Scan for the cell matching the given text and deliver its (X, Y) coordinate at center. 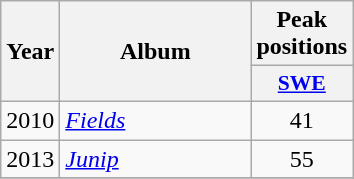
41 (302, 120)
Junip (156, 159)
Peak positions (302, 34)
Album (156, 52)
55 (302, 159)
2013 (30, 159)
SWE (302, 84)
Year (30, 52)
Fields (156, 120)
2010 (30, 120)
